Return the (x, y) coordinate for the center point of the cell that contains the specified text.  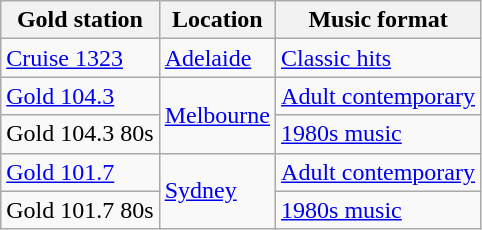
Classic hits (378, 58)
Sydney (217, 191)
Cruise 1323 (80, 58)
Music format (378, 20)
Gold 104.3 80s (80, 134)
Gold station (80, 20)
Location (217, 20)
Melbourne (217, 115)
Gold 101.7 (80, 172)
Adelaide (217, 58)
Gold 104.3 (80, 96)
Gold 101.7 80s (80, 210)
